Search for the cell housing the specified text and yield its [X, Y] center coordinate. 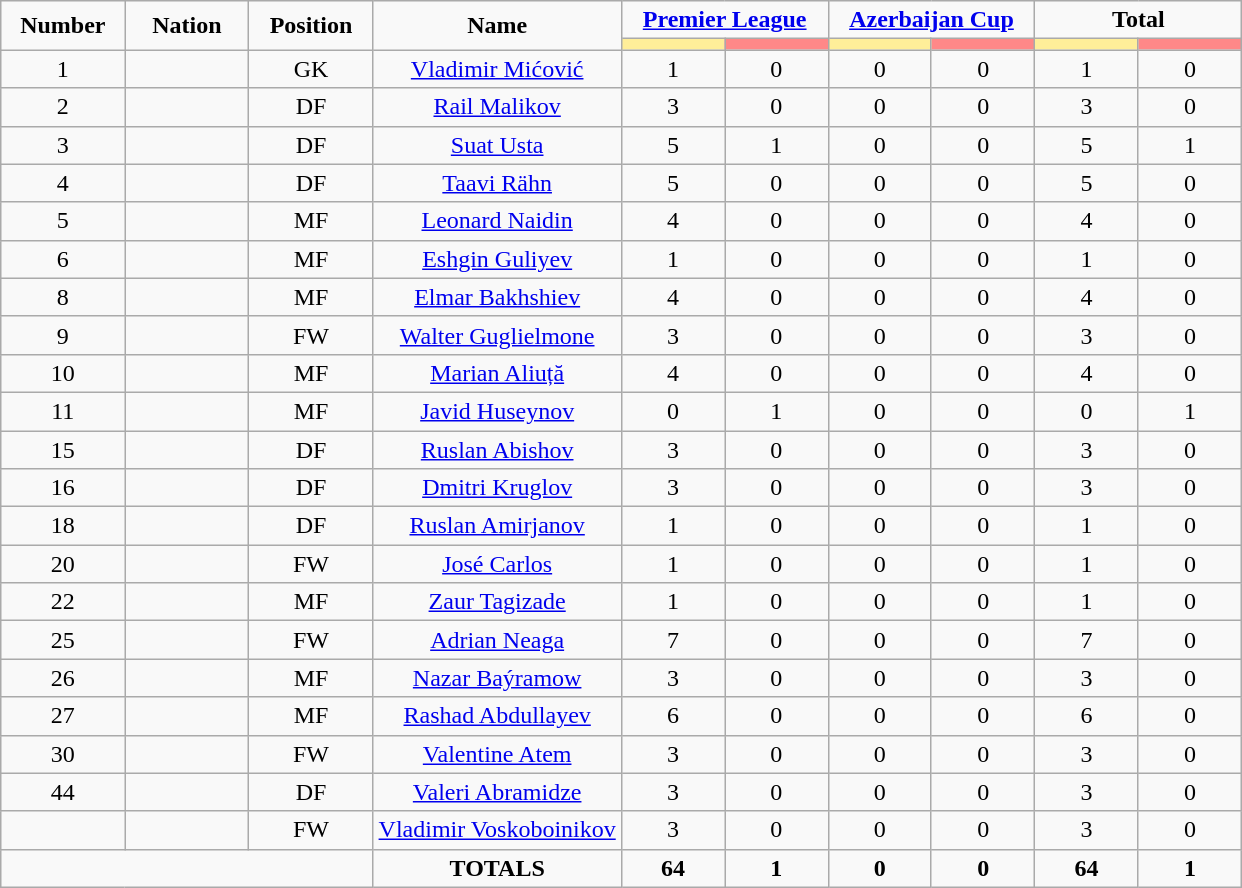
Suat Usta [497, 145]
8 [63, 297]
Walter Guglielmone [497, 335]
Azerbaijan Cup [932, 20]
25 [63, 640]
26 [63, 678]
Vladimir Mićović [497, 69]
9 [63, 335]
2 [63, 107]
20 [63, 564]
Javid Huseynov [497, 411]
Valentine Atem [497, 754]
TOTALS [497, 868]
Eshgin Guliyev [497, 259]
10 [63, 373]
Marian Aliuță [497, 373]
Premier League [724, 20]
22 [63, 602]
GK [311, 69]
Ruslan Abishov [497, 449]
José Carlos [497, 564]
27 [63, 716]
Nazar Baýramow [497, 678]
Taavi Rähn [497, 183]
Name [497, 26]
30 [63, 754]
Leonard Naidin [497, 221]
Elmar Bakhshiev [497, 297]
Adrian Neaga [497, 640]
16 [63, 488]
18 [63, 526]
Number [63, 26]
Zaur Tagizade [497, 602]
Vladimir Voskoboinikov [497, 830]
15 [63, 449]
Dmitri Kruglov [497, 488]
Position [311, 26]
Rail Malikov [497, 107]
Valeri Abramidze [497, 792]
Rashad Abdullayev [497, 716]
Nation [187, 26]
Total [1138, 20]
Ruslan Amirjanov [497, 526]
11 [63, 411]
44 [63, 792]
